Output the [X, Y] coordinate of the center of the cell containing the given text.  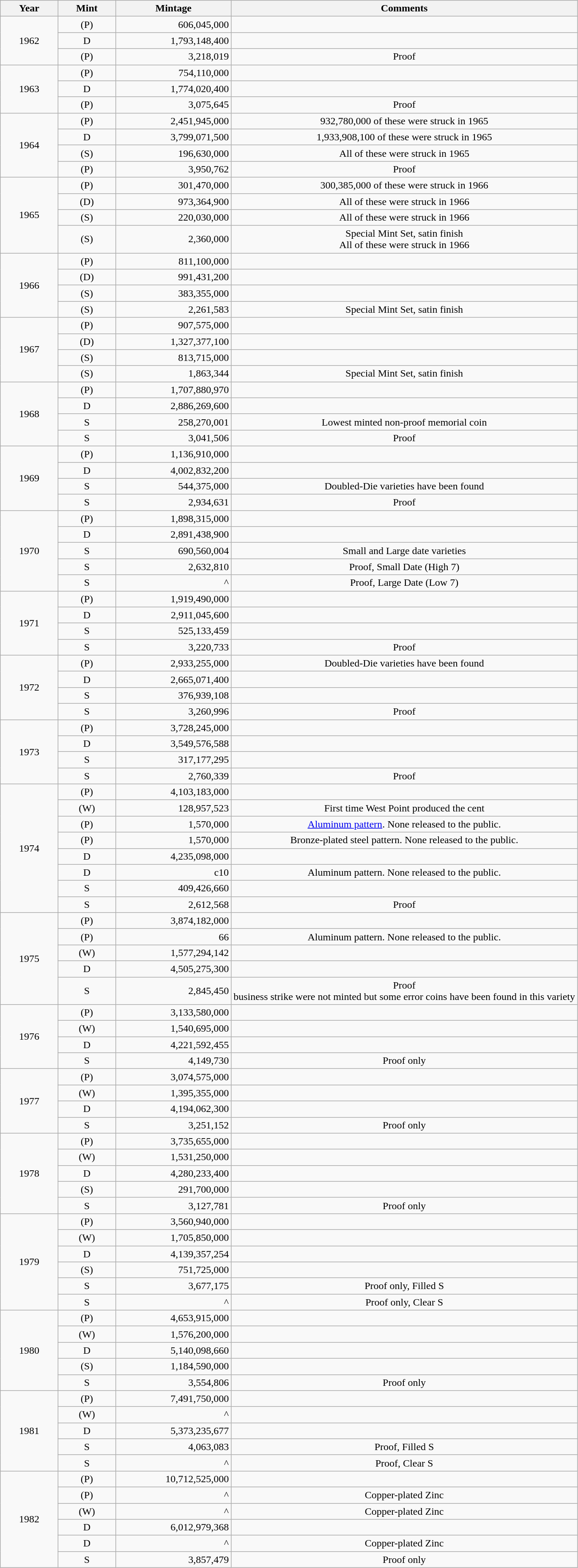
Mint [87, 8]
All of these were struck in 1965 [404, 153]
7,491,750,000 [173, 1399]
1968 [29, 414]
4,139,357,254 [173, 1254]
4,194,062,300 [173, 1109]
Comments [404, 8]
1,898,315,000 [173, 519]
3,549,576,588 [173, 744]
1975 [29, 959]
4,002,832,200 [173, 470]
813,715,000 [173, 358]
Special Mint Set, satin finishAll of these were struck in 1966 [404, 239]
1971 [29, 623]
409,426,660 [173, 888]
1963 [29, 89]
3,218,019 [173, 57]
1972 [29, 687]
3,251,152 [173, 1125]
4,653,915,000 [173, 1318]
2,933,255,000 [173, 663]
Proof only, Filled S [404, 1286]
3,133,580,000 [173, 1013]
2,760,339 [173, 776]
3,728,245,000 [173, 727]
606,045,000 [173, 25]
Bronze-plated steel pattern. None released to the public. [404, 840]
376,939,108 [173, 695]
4,280,233,400 [173, 1173]
2,261,583 [173, 309]
383,355,000 [173, 293]
2,360,000 [173, 239]
Proof, Small Date (High 7) [404, 567]
1979 [29, 1262]
2,632,810 [173, 567]
3,874,182,000 [173, 921]
4,235,098,000 [173, 856]
1,531,250,000 [173, 1157]
Small and Large date varieties [404, 551]
1974 [29, 848]
1978 [29, 1173]
1,933,908,100 of these were struck in 1965 [404, 137]
c10 [173, 872]
2,911,045,600 [173, 615]
First time West Point produced the cent [404, 808]
1,395,355,000 [173, 1093]
1,184,590,000 [173, 1366]
1,705,850,000 [173, 1237]
Proof, Large Date (Low 7) [404, 583]
Lowest minted non-proof memorial coin [404, 422]
1966 [29, 285]
4,063,083 [173, 1447]
754,110,000 [173, 73]
3,677,175 [173, 1286]
1982 [29, 1519]
3,560,940,000 [173, 1221]
3,220,733 [173, 647]
Year [29, 8]
4,103,183,000 [173, 792]
4,149,730 [173, 1061]
1970 [29, 551]
2,665,071,400 [173, 679]
317,177,295 [173, 760]
907,575,000 [173, 325]
811,100,000 [173, 261]
1964 [29, 145]
1,793,148,400 [173, 41]
3,554,806 [173, 1382]
2,934,631 [173, 503]
1981 [29, 1431]
1977 [29, 1101]
690,560,004 [173, 551]
1,774,020,400 [173, 89]
1,136,910,000 [173, 454]
544,375,000 [173, 486]
220,030,000 [173, 218]
3,799,071,500 [173, 137]
1,540,695,000 [173, 1029]
1962 [29, 41]
1,863,344 [173, 374]
2,886,269,600 [173, 406]
10,712,525,000 [173, 1479]
1,577,294,142 [173, 953]
1,327,377,100 [173, 341]
Mintage [173, 8]
2,612,568 [173, 904]
4,505,275,300 [173, 969]
1973 [29, 751]
Proofbusiness strike were not minted but some error coins have been found in this variety [404, 991]
3,127,781 [173, 1205]
300,385,000 of these were struck in 1966 [404, 185]
1980 [29, 1350]
301,470,000 [173, 185]
196,630,000 [173, 153]
5,140,098,660 [173, 1350]
4,221,592,455 [173, 1045]
991,431,200 [173, 277]
3,074,575,000 [173, 1077]
525,133,459 [173, 631]
1965 [29, 215]
1976 [29, 1037]
258,270,001 [173, 422]
66 [173, 937]
1969 [29, 478]
3,950,762 [173, 169]
1,707,880,970 [173, 390]
3,735,655,000 [173, 1141]
3,075,645 [173, 105]
2,891,438,900 [173, 535]
6,012,979,368 [173, 1527]
1967 [29, 350]
Proof only, Clear S [404, 1302]
2,845,450 [173, 991]
3,260,996 [173, 711]
751,725,000 [173, 1270]
5,373,235,677 [173, 1431]
291,700,000 [173, 1189]
1,919,490,000 [173, 599]
3,041,506 [173, 438]
1,576,200,000 [173, 1334]
128,957,523 [173, 808]
2,451,945,000 [173, 121]
932,780,000 of these were struck in 1965 [404, 121]
Proof, Clear S [404, 1463]
973,364,900 [173, 202]
3,857,479 [173, 1560]
Proof, Filled S [404, 1447]
